Identify which cell holds the provided text, then report its (x, y) central coordinate. 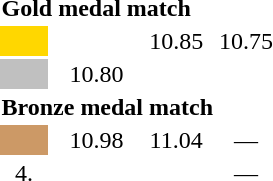
10.98 (96, 140)
Bronze medal match (108, 107)
10.85 (176, 41)
11.04 (176, 140)
10.80 (96, 74)
